Scan for the cell matching the given text and deliver its (x, y) coordinate at center. 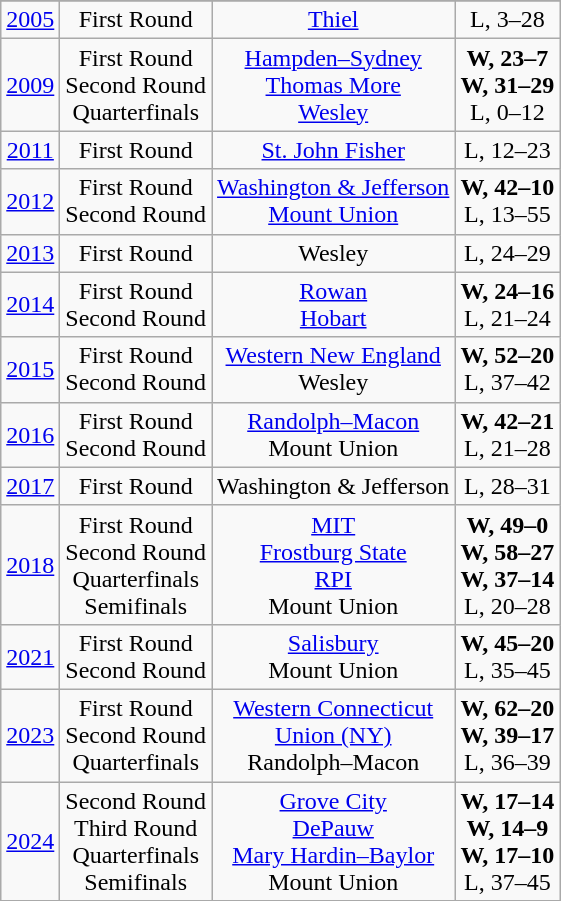
Western ConnecticutUnion (NY)Randolph–Macon (334, 735)
RowanHobart (334, 304)
L, 3–28 (508, 20)
2009 (30, 85)
Grove CityDePauwMary Hardin–BaylorMount Union (334, 842)
2024 (30, 842)
W, 17–14W, 14–9W, 17–10L, 37–45 (508, 842)
2014 (30, 304)
W, 42–21L, 21–28 (508, 434)
W, 49–0W, 58–27W, 37–14L, 20–28 (508, 564)
2021 (30, 656)
L, 12–23 (508, 150)
2013 (30, 253)
Hampden–SydneyThomas MoreWesley (334, 85)
First RoundSecond RoundQuarterfinalsSemifinals (136, 564)
Washington & Jefferson (334, 486)
Washington & JeffersonMount Union (334, 202)
2017 (30, 486)
2015 (30, 370)
Randolph–MaconMount Union (334, 434)
2016 (30, 434)
L, 24–29 (508, 253)
Thiel (334, 20)
SalisburyMount Union (334, 656)
Wesley (334, 253)
2018 (30, 564)
W, 45–20L, 35–45 (508, 656)
2012 (30, 202)
2011 (30, 150)
W, 24–16L, 21–24 (508, 304)
W, 23–7W, 31–29L, 0–12 (508, 85)
W, 62–20W, 39–17L, 36–39 (508, 735)
Western New EnglandWesley (334, 370)
W, 42–10L, 13–55 (508, 202)
W, 52–20L, 37–42 (508, 370)
2023 (30, 735)
L, 28–31 (508, 486)
Second RoundThird RoundQuarterfinalsSemifinals (136, 842)
MITFrostburg StateRPIMount Union (334, 564)
2005 (30, 20)
St. John Fisher (334, 150)
